Search for the cell housing the specified text and yield its (x, y) center coordinate. 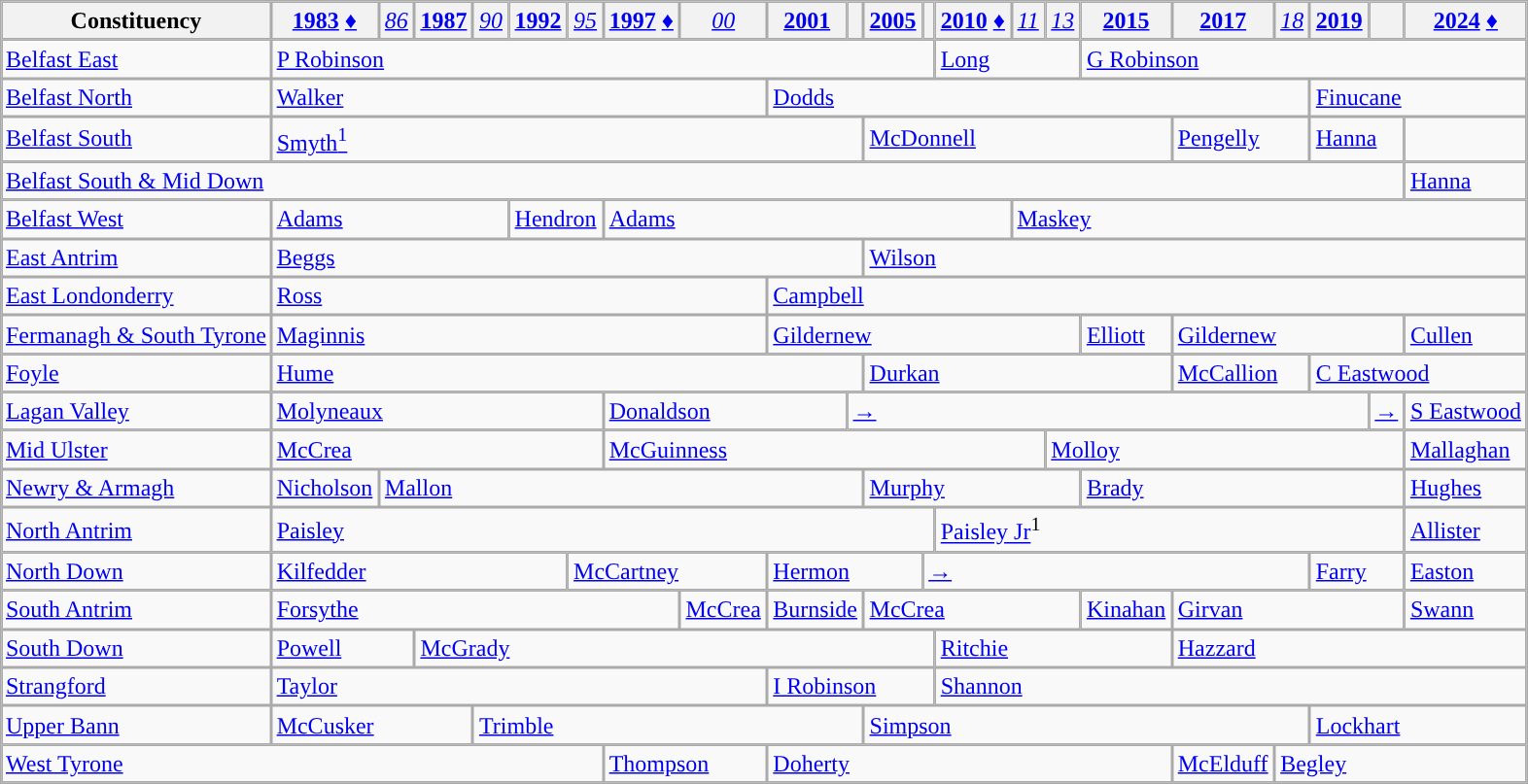
Hazzard (1349, 648)
Girvan (1287, 610)
1983 ♦ (325, 21)
1987 (443, 21)
Taylor (519, 687)
Belfast East (136, 59)
Maskey (1269, 220)
Mid Ulster (136, 450)
Durkan (1017, 373)
Paisley Jr1 (1168, 529)
Smyth1 (567, 139)
McCallion (1240, 373)
Hendron (556, 220)
East Antrim (136, 257)
P Robinson (603, 59)
Kilfedder (418, 571)
S Eastwood (1466, 412)
Forsythe (474, 610)
Molyneaux (436, 412)
Brady (1242, 489)
00 (723, 21)
Farry (1357, 571)
Doherty (969, 764)
C Eastwood (1418, 373)
2005 (892, 21)
2010 ♦ (972, 21)
Belfast North (136, 98)
Constituency (136, 21)
McCartney (667, 571)
Mallon (622, 489)
Elliott (1127, 334)
Ross (519, 296)
Simpson (1087, 726)
18 (1293, 21)
Cullen (1466, 334)
Belfast South & Mid Down (704, 181)
Newry & Armagh (136, 489)
Strangford (136, 687)
Campbell (1147, 296)
South Down (136, 648)
1997 ♦ (642, 21)
I Robinson (851, 687)
13 (1063, 21)
2015 (1127, 21)
86 (397, 21)
Upper Bann (136, 726)
Lagan Valley (136, 412)
Shannon (1231, 687)
Hughes (1466, 489)
South Antrim (136, 610)
Thompson (684, 764)
Long (1007, 59)
McGrady (675, 648)
McElduff (1223, 764)
Ritchie (1053, 648)
Wilson (1196, 257)
Burnside (815, 610)
East Londonderry (136, 296)
Hume (567, 373)
North Down (136, 571)
Finucane (1418, 98)
G Robinson (1304, 59)
11 (1028, 21)
2024 ♦ (1466, 21)
Nicholson (325, 489)
2001 (807, 21)
Belfast West (136, 220)
Murphy (972, 489)
McCusker (371, 726)
90 (492, 21)
1992 (538, 21)
Powell (342, 648)
Foyle (136, 373)
Dodds (1038, 98)
Kinahan (1127, 610)
North Antrim (136, 529)
Swann (1466, 610)
Donaldson (725, 412)
McGuinness (824, 450)
Hermon (845, 571)
Walker (519, 98)
West Tyrone (303, 764)
Begley (1401, 764)
Trimble (669, 726)
Easton (1466, 571)
Pengelly (1240, 139)
Beggs (567, 257)
Allister (1466, 529)
Fermanagh & South Tyrone (136, 334)
Maginnis (519, 334)
Molloy (1225, 450)
McDonnell (1017, 139)
Lockhart (1418, 726)
Paisley (603, 529)
95 (585, 21)
2017 (1223, 21)
2019 (1339, 21)
Belfast South (136, 139)
Mallaghan (1466, 450)
